Identify which cell holds the provided text, then report its [X, Y] central coordinate. 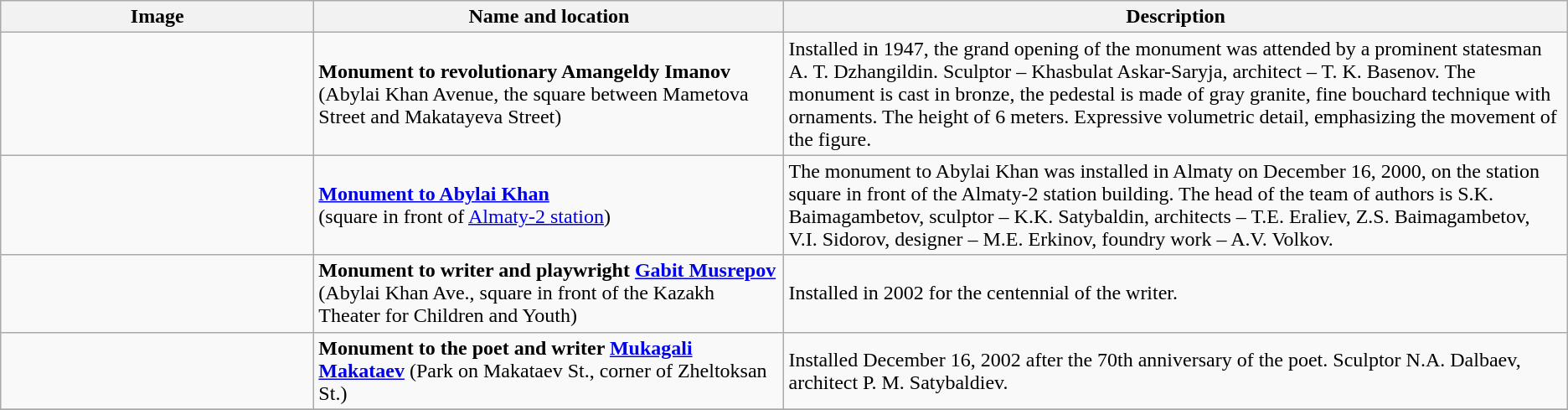
Installed December 16, 2002 after the 70th anniversary of the poet. Sculptor N.A. Dalbaev, architect Р. M. Satybaldiev. [1176, 371]
Monument to Abylai Khan(square in front of Almaty-2 station) [549, 205]
Description [1176, 17]
Monument to writer and playwright Gabit Musrepov(Abylai Khan Ave., square in front of the Kazakh Theater for Children and Youth) [549, 293]
Monument to the poet and writer Mukagali Makataev (Park on Makataev St., corner of Zheltoksan St.) [549, 371]
Installed in 2002 for the centennial of the writer. [1176, 293]
Monument to revolutionary Amangeldy Imanov (Abylai Khan Avenue, the square between Mametova Street and Makatayeva Street) [549, 94]
Image [157, 17]
Name and location [549, 17]
